From the cell containing the given text, extract its center point as [X, Y] coordinate. 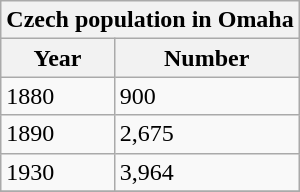
Czech population in Omaha [150, 20]
Number [206, 58]
900 [206, 96]
1890 [58, 134]
1930 [58, 172]
2,675 [206, 134]
Year [58, 58]
3,964 [206, 172]
1880 [58, 96]
